Identify which cell holds the provided text, then report its [x, y] central coordinate. 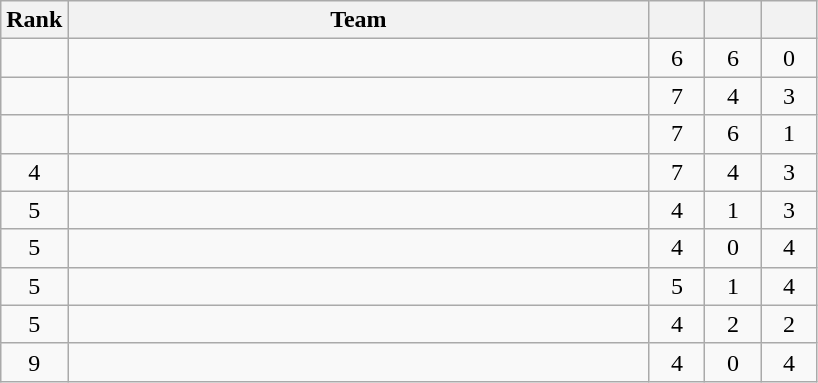
Rank [34, 20]
9 [34, 362]
Team [358, 20]
